Search for the cell housing the specified text and yield its [x, y] center coordinate. 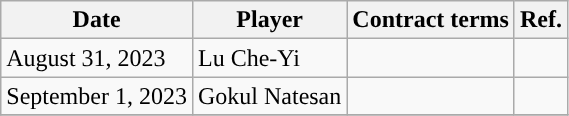
Player [269, 20]
August 31, 2023 [97, 58]
September 1, 2023 [97, 96]
Ref. [540, 20]
Date [97, 20]
Lu Che-Yi [269, 58]
Contract terms [431, 20]
Gokul Natesan [269, 96]
